Scan for the cell matching the given text and deliver its [x, y] coordinate at center. 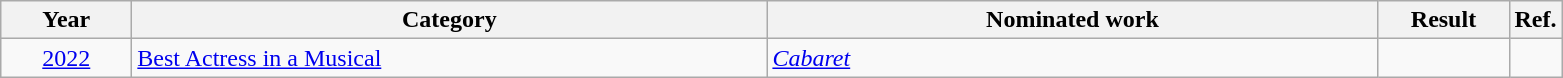
2022 [66, 58]
Cabaret [1072, 58]
Result [1444, 20]
Nominated work [1072, 20]
Category [450, 20]
Ref. [1536, 20]
Year [66, 20]
Best Actress in a Musical [450, 58]
